Pinpoint the cell where the given text exists, returning its (x, y) midpoint coordinate. 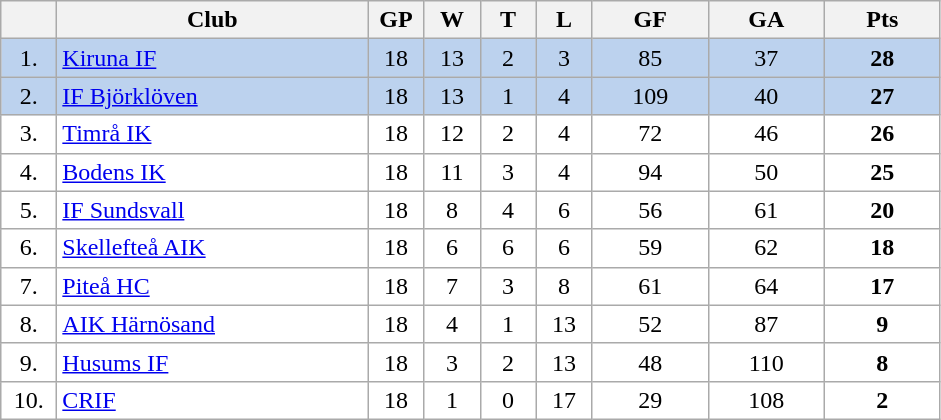
59 (650, 248)
40 (766, 96)
20 (882, 210)
GP (396, 20)
IF Sundsvall (212, 210)
46 (766, 134)
56 (650, 210)
0 (508, 400)
109 (650, 96)
T (508, 20)
Timrå IK (212, 134)
5. (29, 210)
GF (650, 20)
Kiruna IF (212, 58)
10. (29, 400)
50 (766, 172)
Piteå HC (212, 286)
26 (882, 134)
85 (650, 58)
Club (212, 20)
87 (766, 324)
72 (650, 134)
27 (882, 96)
4. (29, 172)
28 (882, 58)
9 (882, 324)
AIK Härnösand (212, 324)
37 (766, 58)
8. (29, 324)
94 (650, 172)
7 (452, 286)
CRIF (212, 400)
Bodens IK (212, 172)
108 (766, 400)
W (452, 20)
12 (452, 134)
64 (766, 286)
1. (29, 58)
48 (650, 362)
52 (650, 324)
9. (29, 362)
110 (766, 362)
29 (650, 400)
7. (29, 286)
Husums IF (212, 362)
11 (452, 172)
6. (29, 248)
3. (29, 134)
25 (882, 172)
Skellefteå AIK (212, 248)
L (564, 20)
IF Björklöven (212, 96)
GA (766, 20)
2. (29, 96)
Pts (882, 20)
62 (766, 248)
